Find where the given text appears and provide that cell's center as [x, y] coordinate. 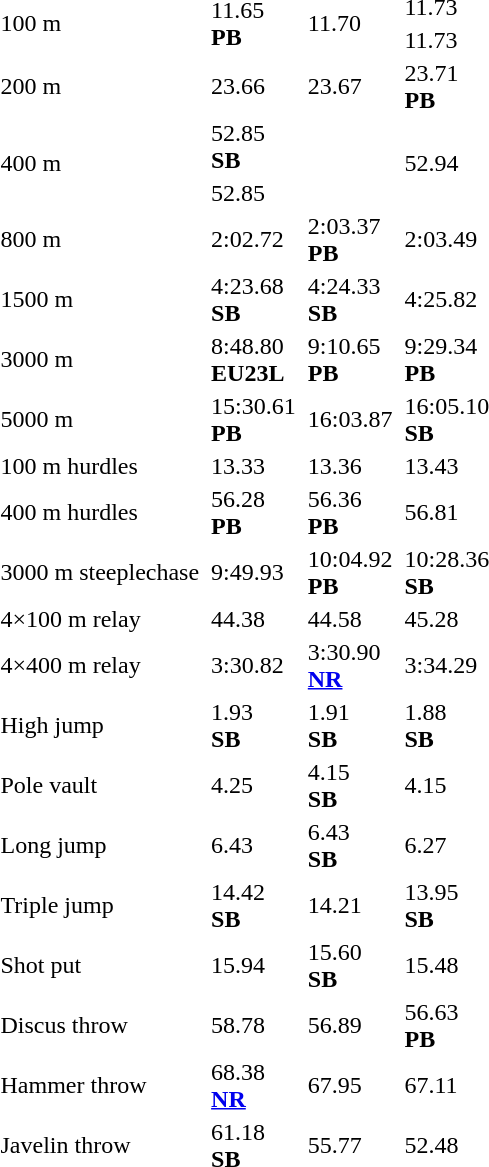
44.58 [350, 619]
16:03.87 [350, 420]
52.85 [254, 193]
15:30.61PB [254, 420]
15.60SB [350, 966]
13.33 [254, 466]
9:10.65 PB [350, 360]
67.95 [350, 1086]
10:04.92 PB [350, 572]
4.15 SB [350, 786]
56.89 [350, 1026]
14.42SB [254, 906]
4.25 [254, 786]
58.78 [254, 1026]
56.36 PB [350, 512]
1.91 SB [350, 726]
2:02.72 [254, 240]
3:30.82 [254, 666]
3:30.90NR [350, 666]
23.67 [350, 86]
6.43SB [350, 846]
56.28 PB [254, 512]
9:49.93 [254, 572]
23.66 [254, 86]
13.36 [350, 466]
2:03.37 PB [350, 240]
4:23.68SB [254, 300]
14.21 [350, 906]
52.85SB [254, 146]
8:48.80EU23L [254, 360]
1.93SB [254, 726]
4:24.33 SB [350, 300]
44.38 [254, 619]
68.38NR [254, 1086]
6.43 [254, 846]
15.94 [254, 966]
